Determine the (X, Y) coordinate at the center of the cell enclosing the given text.  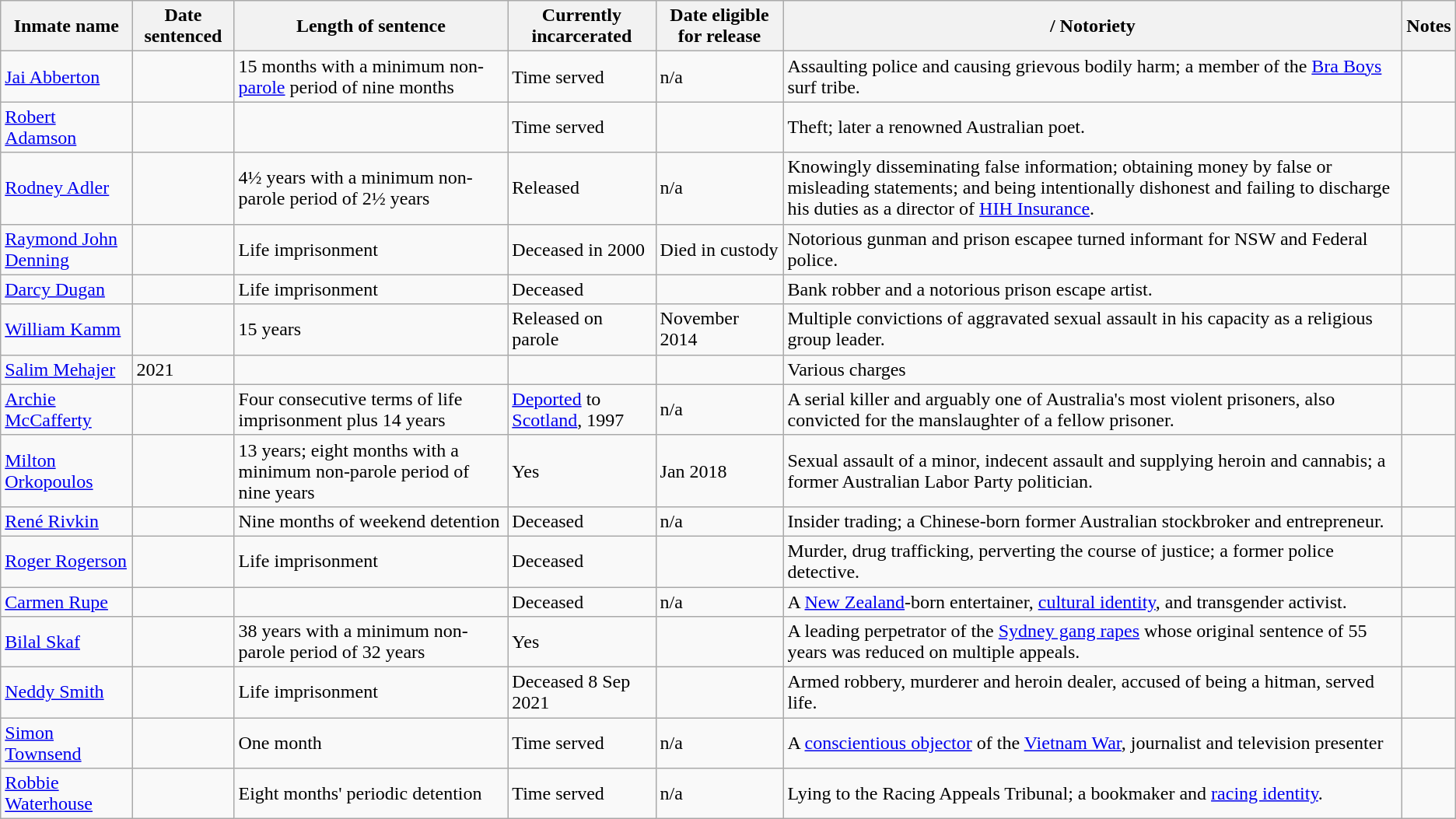
Jan 2018 (719, 471)
Various charges (1093, 369)
Rodney Adler (67, 188)
Notes (1429, 26)
Died in custody (719, 249)
Theft; later a renowned Australian poet. (1093, 128)
René Rivkin (67, 521)
Bank robber and a notorious prison escape artist. (1093, 289)
2021 (184, 369)
Robbie Waterhouse (67, 793)
Eight months' periodic detention (371, 793)
Robert Adamson (67, 128)
Notorious gunman and prison escapee turned informant for NSW and Federal police. (1093, 249)
Date sentenced (184, 26)
Date eligible for release (719, 26)
Neddy Smith (67, 692)
15 months with a minimum non-parole period of nine months (371, 76)
Released on parole (582, 330)
Deceased in 2000 (582, 249)
Murder, drug trafficking, perverting the course of justice; a former police detective. (1093, 562)
Carmen Rupe (67, 601)
Deported to Scotland, 1997 (582, 409)
15 years (371, 330)
A leading perpetrator of the Sydney gang rapes whose original sentence of 55 years was reduced on multiple appeals. (1093, 642)
A serial killer and arguably one of Australia's most violent prisoners, also convicted for the manslaughter of a fellow prisoner. (1093, 409)
Archie McCafferty (67, 409)
Currentlyincarcerated (582, 26)
A conscientious objector of the Vietnam War, journalist and television presenter (1093, 744)
Multiple convictions of aggravated sexual assault in his capacity as a religious group leader. (1093, 330)
Roger Rogerson (67, 562)
13 years; eight months with a minimum non-parole period of nine years (371, 471)
Released (582, 188)
4½ years with a minimum non-parole period of 2½ years (371, 188)
Armed robbery, murderer and heroin dealer, accused of being a hitman, served life. (1093, 692)
Four consecutive terms of life imprisonment plus 14 years (371, 409)
38 years with a minimum non-parole period of 32 years (371, 642)
Bilal Skaf (67, 642)
Darcy Dugan (67, 289)
November 2014 (719, 330)
/ Notoriety (1093, 26)
Insider trading; a Chinese-born former Australian stockbroker and entrepreneur. (1093, 521)
Sexual assault of a minor, indecent assault and supplying heroin and cannabis; a former Australian Labor Party politician. (1093, 471)
Inmate name (67, 26)
A New Zealand-born entertainer, cultural identity, and transgender activist. (1093, 601)
One month (371, 744)
Nine months of weekend detention (371, 521)
Simon Townsend (67, 744)
Raymond John Denning (67, 249)
William Kamm (67, 330)
Length of sentence (371, 26)
Salim Mehajer (67, 369)
Deceased 8 Sep 2021 (582, 692)
Milton Orkopoulos (67, 471)
Assaulting police and causing grievous bodily harm; a member of the Bra Boys surf tribe. (1093, 76)
Jai Abberton (67, 76)
Lying to the Racing Appeals Tribunal; a bookmaker and racing identity. (1093, 793)
